Determine the [x, y] coordinate at the center of the cell enclosing the given text.  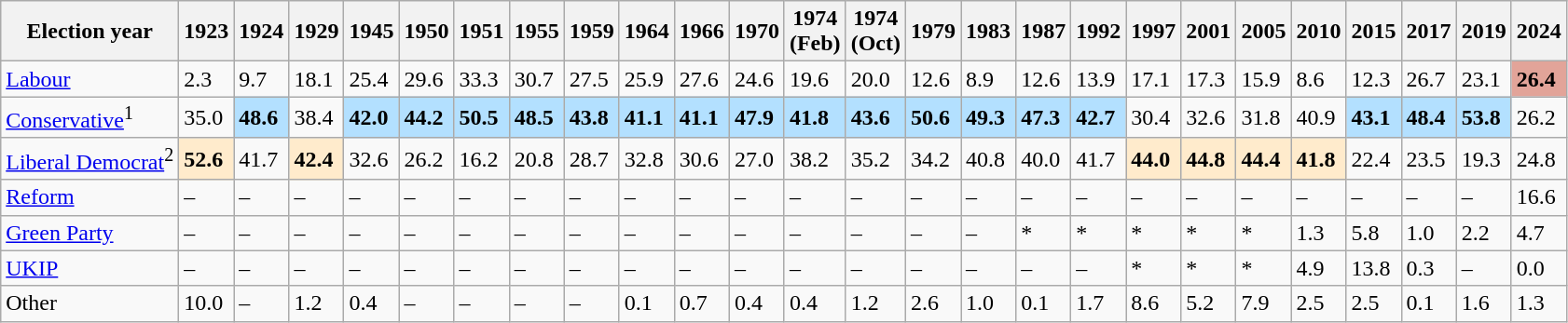
20.0 [875, 79]
53.8 [1484, 117]
16.2 [481, 158]
2005 [1264, 32]
42.0 [371, 117]
5.8 [1374, 233]
42.4 [317, 158]
24.6 [757, 79]
7.9 [1264, 303]
0.7 [701, 303]
50.6 [934, 117]
4.7 [1538, 233]
19.6 [815, 79]
Green Party [89, 233]
48.5 [537, 117]
31.8 [1264, 117]
1959 [591, 32]
1979 [934, 32]
40.0 [1044, 158]
2019 [1484, 32]
30.7 [537, 79]
47.3 [1044, 117]
Conservative1 [89, 117]
17.3 [1208, 79]
23.1 [1484, 79]
48.6 [261, 117]
44.2 [427, 117]
17.1 [1154, 79]
2.3 [207, 79]
25.4 [371, 79]
13.9 [1098, 79]
4.9 [1318, 268]
16.6 [1538, 197]
1970 [757, 32]
1951 [481, 32]
30.6 [701, 158]
Election year [89, 32]
2015 [1374, 32]
40.8 [988, 158]
38.4 [317, 117]
35.2 [875, 158]
12.3 [1374, 79]
0.0 [1538, 268]
33.3 [481, 79]
2.2 [1484, 233]
5.2 [1208, 303]
19.3 [1484, 158]
1955 [537, 32]
1924 [261, 32]
1992 [1098, 32]
10.0 [207, 303]
15.9 [1264, 79]
20.8 [537, 158]
44.4 [1264, 158]
1.6 [1484, 303]
1966 [701, 32]
1964 [647, 32]
43.8 [591, 117]
Other [89, 303]
UKIP [89, 268]
34.2 [934, 158]
43.1 [1374, 117]
22.4 [1374, 158]
40.9 [1318, 117]
Reform [89, 197]
50.5 [481, 117]
1974(Feb) [815, 32]
1945 [371, 32]
2.6 [934, 303]
35.0 [207, 117]
44.8 [1208, 158]
23.5 [1428, 158]
25.9 [647, 79]
27.5 [591, 79]
1950 [427, 32]
38.2 [815, 158]
32.8 [647, 158]
26.7 [1428, 79]
Labour [89, 79]
29.6 [427, 79]
9.7 [261, 79]
42.7 [1098, 117]
2017 [1428, 32]
49.3 [988, 117]
27.0 [757, 158]
1987 [1044, 32]
2024 [1538, 32]
8.9 [988, 79]
52.6 [207, 158]
43.6 [875, 117]
28.7 [591, 158]
47.9 [757, 117]
30.4 [1154, 117]
1974(Oct) [875, 32]
2001 [1208, 32]
Liberal Democrat2 [89, 158]
44.0 [1154, 158]
1.7 [1098, 303]
1929 [317, 32]
48.4 [1428, 117]
1997 [1154, 32]
27.6 [701, 79]
1983 [988, 32]
26.4 [1538, 79]
1923 [207, 32]
13.8 [1374, 268]
18.1 [317, 79]
0.3 [1428, 268]
2010 [1318, 32]
24.8 [1538, 158]
